Return [x, y] of the center of cell containing provided text 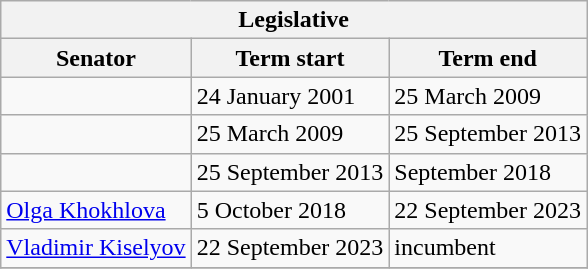
Term end [488, 58]
Senator [96, 58]
Olga Khokhlova [96, 210]
Vladimir Kiselyov [96, 248]
incumbent [488, 248]
5 October 2018 [290, 210]
Term start [290, 58]
24 January 2001 [290, 96]
September 2018 [488, 172]
Legislative [294, 20]
